Locate the cell with the specified text and output its [x, y] center coordinate. 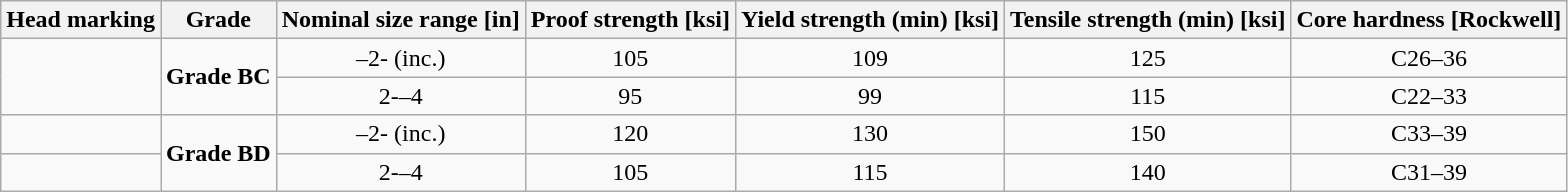
120 [630, 134]
C33–39 [1429, 134]
Core hardness [Rockwell] [1429, 20]
Yield strength (min) [ksi] [870, 20]
C22–33 [1429, 96]
Grade [218, 20]
95 [630, 96]
C26–36 [1429, 58]
Head marking [81, 20]
150 [1148, 134]
140 [1148, 172]
Proof strength [ksi] [630, 20]
Tensile strength (min) [ksi] [1148, 20]
125 [1148, 58]
109 [870, 58]
130 [870, 134]
Nominal size range [in] [400, 20]
99 [870, 96]
Grade BC [218, 77]
Grade BD [218, 153]
C31–39 [1429, 172]
